Output the (X, Y) coordinate of the center of the cell containing the given text.  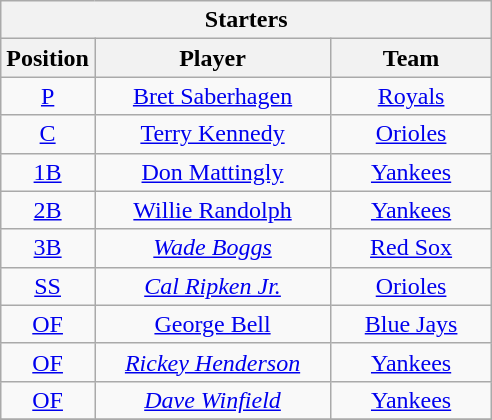
C (48, 134)
3B (48, 248)
1B (48, 172)
Wade Boggs (212, 248)
Starters (246, 20)
Red Sox (412, 248)
SS (48, 286)
Dave Winfield (212, 400)
George Bell (212, 324)
Willie Randolph (212, 210)
Don Mattingly (212, 172)
P (48, 96)
Bret Saberhagen (212, 96)
Position (48, 58)
Blue Jays (412, 324)
Terry Kennedy (212, 134)
Rickey Henderson (212, 362)
Player (212, 58)
2B (48, 210)
Cal Ripken Jr. (212, 286)
Royals (412, 96)
Team (412, 58)
